Identify which cell holds the provided text, then report its (X, Y) central coordinate. 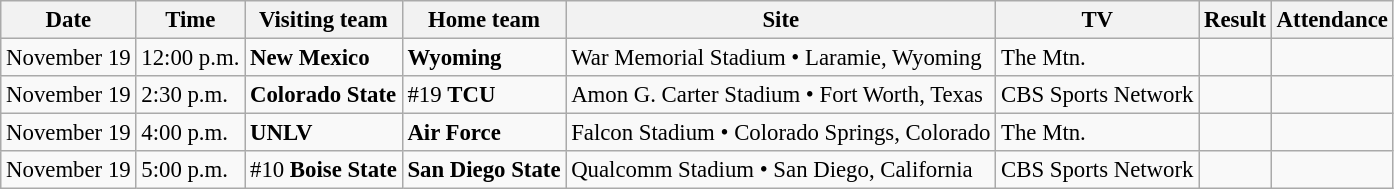
San Diego State (484, 170)
Falcon Stadium • Colorado Springs, Colorado (781, 133)
Site (781, 20)
Air Force (484, 133)
2:30 p.m. (190, 95)
Qualcomm Stadium • San Diego, California (781, 170)
TV (1098, 20)
Amon G. Carter Stadium • Fort Worth, Texas (781, 95)
War Memorial Stadium • Laramie, Wyoming (781, 58)
New Mexico (324, 58)
Date (68, 20)
#19 TCU (484, 95)
Home team (484, 20)
Colorado State (324, 95)
5:00 p.m. (190, 170)
Wyoming (484, 58)
12:00 p.m. (190, 58)
#10 Boise State (324, 170)
Attendance (1332, 20)
Result (1236, 20)
Time (190, 20)
4:00 p.m. (190, 133)
UNLV (324, 133)
Visiting team (324, 20)
